Find where the given text appears and provide that cell's center as (X, Y) coordinate. 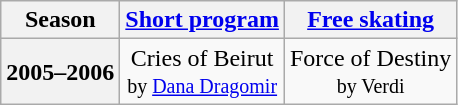
Free skating (370, 20)
Cries of Beirut by Dana Dragomir (202, 72)
2005–2006 (60, 72)
Short program (202, 20)
Force of Destiny by Verdi (370, 72)
Season (60, 20)
